Detect which cell encompasses the target text, then output its [X, Y] center coordinate. 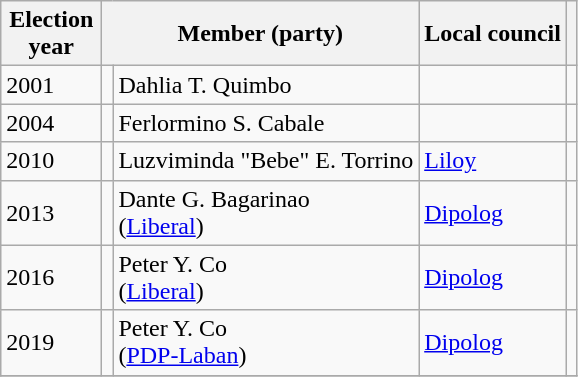
Dante G. Bagarinao(Liberal) [266, 212]
2001 [52, 85]
Ferlormino S. Cabale [266, 123]
2010 [52, 161]
2004 [52, 123]
2019 [52, 342]
Dahlia T. Quimbo [266, 85]
2016 [52, 278]
2013 [52, 212]
Liloy [493, 161]
Local council [493, 34]
Peter Y. Co(Liberal) [266, 278]
Luzviminda "Bebe" E. Torrino [266, 161]
Electionyear [52, 34]
Member (party) [260, 34]
Peter Y. Co(PDP-Laban) [266, 342]
